Extract the (X, Y) coordinate from the center of the cell holding the provided text.  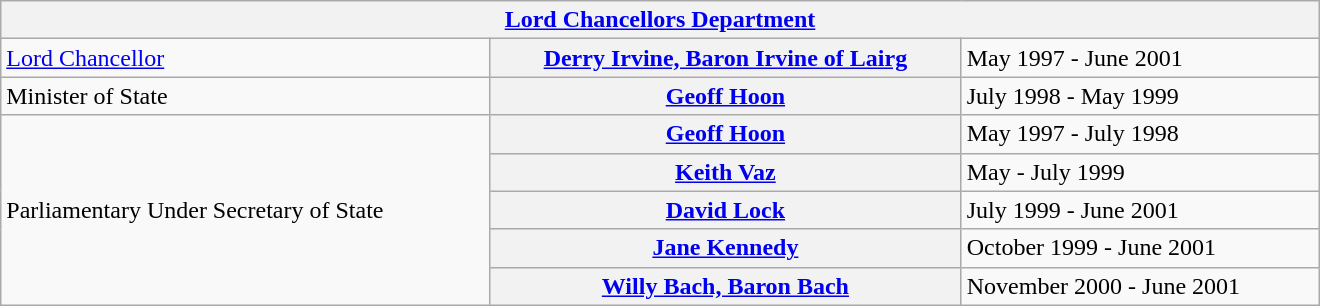
July 1999 - June 2001 (1140, 210)
Minister of State (246, 96)
Parliamentary Under Secretary of State (246, 210)
David Lock (726, 210)
Jane Kennedy (726, 248)
May - July 1999 (1140, 172)
July 1998 - May 1999 (1140, 96)
May 1997 - June 2001 (1140, 58)
May 1997 - July 1998 (1140, 134)
Lord Chancellor (246, 58)
Keith Vaz (726, 172)
October 1999 - June 2001 (1140, 248)
Derry Irvine, Baron Irvine of Lairg (726, 58)
Lord Chancellors Department (660, 20)
Willy Bach, Baron Bach (726, 286)
November 2000 - June 2001 (1140, 286)
